Identify which cell holds the provided text, then report its [X, Y] central coordinate. 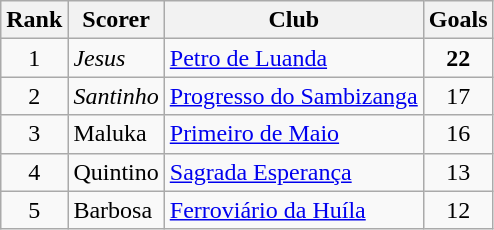
22 [458, 58]
2 [34, 96]
Scorer [116, 20]
Maluka [116, 134]
13 [458, 172]
Santinho [116, 96]
12 [458, 210]
16 [458, 134]
3 [34, 134]
5 [34, 210]
1 [34, 58]
17 [458, 96]
Quintino [116, 172]
Goals [458, 20]
4 [34, 172]
Barbosa [116, 210]
Club [294, 20]
Sagrada Esperança [294, 172]
Progresso do Sambizanga [294, 96]
Petro de Luanda [294, 58]
Ferroviário da Huíla [294, 210]
Jesus [116, 58]
Rank [34, 20]
Primeiro de Maio [294, 134]
